Return the (X, Y) coordinate for the center point of the cell that contains the specified text.  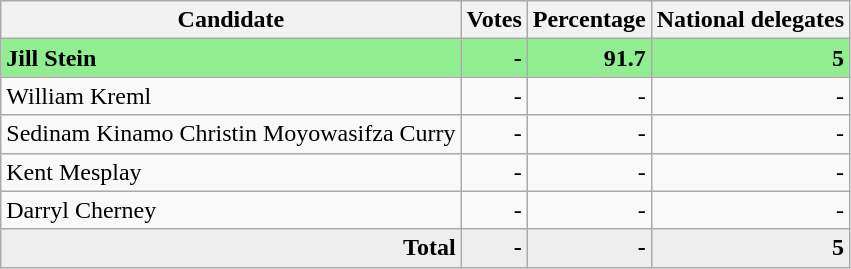
Candidate (231, 20)
Jill Stein (231, 58)
Total (231, 248)
National delegates (750, 20)
Kent Mesplay (231, 172)
91.7 (589, 58)
Darryl Cherney (231, 210)
Percentage (589, 20)
Votes (494, 20)
William Kreml (231, 96)
Sedinam Kinamo Christin Moyowasifza Curry (231, 134)
